Search for the cell housing the specified text and yield its (X, Y) center coordinate. 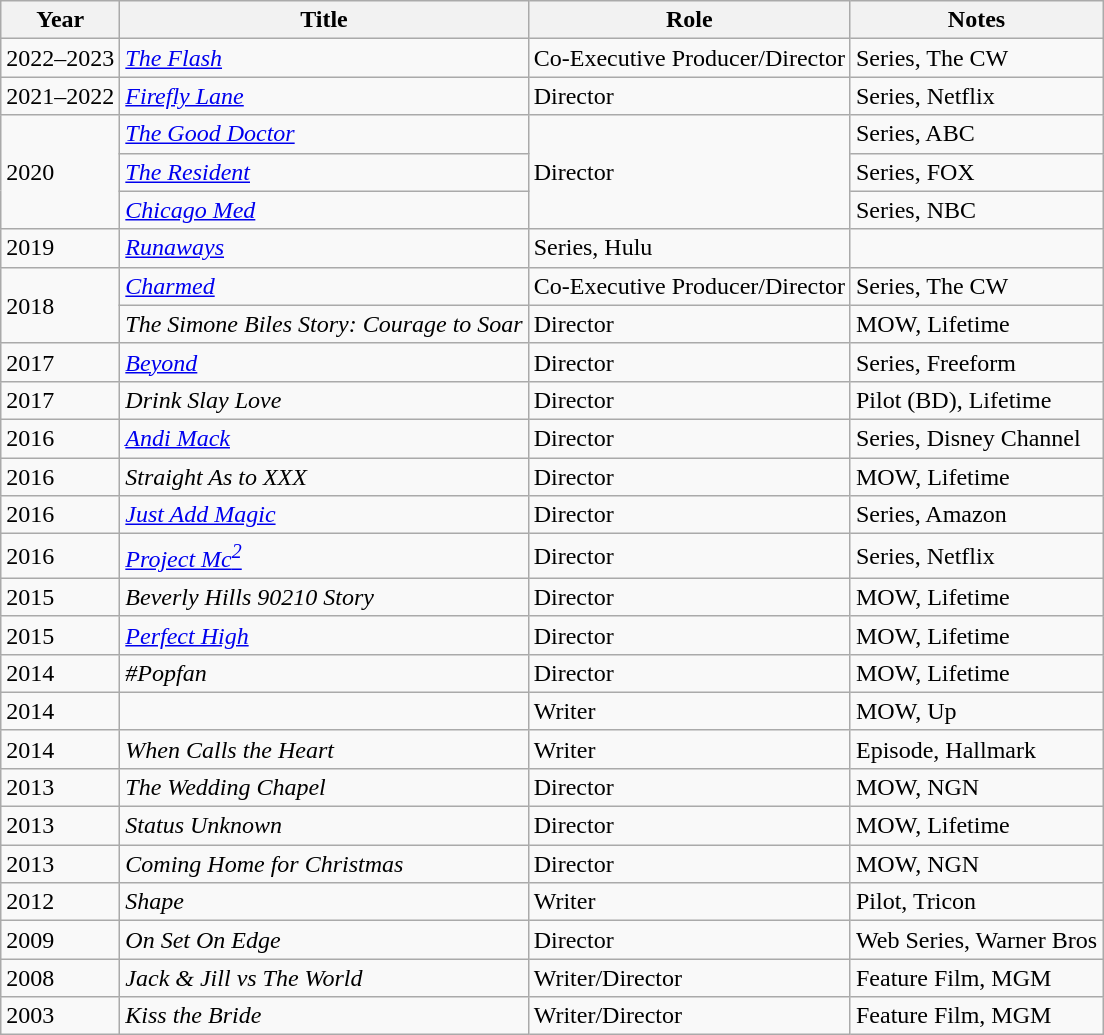
The Flash (324, 58)
2022–2023 (60, 58)
Firefly Lane (324, 96)
The Wedding Chapel (324, 787)
Series, Freeform (976, 362)
Drink Slay Love (324, 400)
Episode, Hallmark (976, 749)
Web Series, Warner Bros (976, 940)
Kiss the Bride (324, 1016)
Series, Amazon (976, 515)
Charmed (324, 286)
2008 (60, 978)
2019 (60, 248)
Notes (976, 20)
Role (689, 20)
Pilot, Tricon (976, 902)
Project Mc2 (324, 556)
Andi Mack (324, 438)
2018 (60, 305)
#Popfan (324, 673)
Shape (324, 902)
Perfect High (324, 635)
2020 (60, 172)
The Resident (324, 172)
Series, Disney Channel (976, 438)
2003 (60, 1016)
2009 (60, 940)
2012 (60, 902)
Beyond (324, 362)
Title (324, 20)
Just Add Magic (324, 515)
Runaways (324, 248)
Pilot (BD), Lifetime (976, 400)
Beverly Hills 90210 Story (324, 597)
MOW, Up (976, 711)
Straight As to XXX (324, 477)
Chicago Med (324, 210)
Jack & Jill vs The World (324, 978)
Series, FOX (976, 172)
Coming Home for Christmas (324, 864)
The Simone Biles Story: Courage to Soar (324, 324)
The Good Doctor (324, 134)
Series, ABC (976, 134)
Series, Hulu (689, 248)
Series, NBC (976, 210)
Status Unknown (324, 826)
On Set On Edge (324, 940)
When Calls the Heart (324, 749)
Year (60, 20)
2021–2022 (60, 96)
